Locate the cell with the specified text and output its [X, Y] center coordinate. 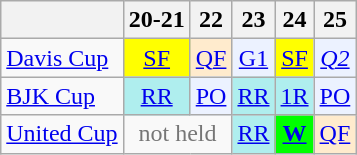
W [294, 134]
24 [294, 20]
1R [294, 96]
G1 [254, 58]
United Cup [62, 134]
25 [335, 20]
BJK Cup [62, 96]
20-21 [156, 20]
23 [254, 20]
Q2 [335, 58]
22 [211, 20]
not held [178, 134]
Davis Cup [62, 58]
